From the cell containing the given text, extract its center point as [x, y] coordinate. 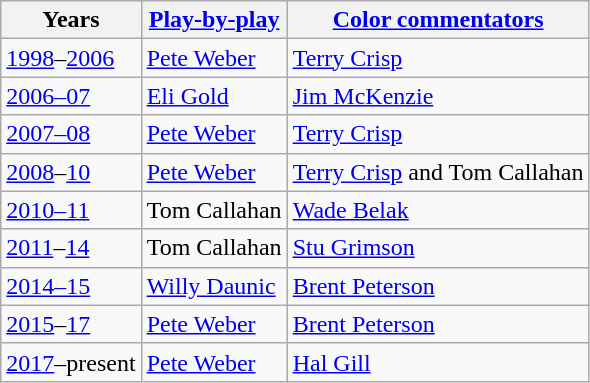
2007–08 [71, 134]
1998–2006 [71, 58]
2010–11 [71, 210]
Hal Gill [438, 362]
Willy Daunic [214, 286]
2015–17 [71, 324]
2008–10 [71, 172]
Stu Grimson [438, 248]
Terry Crisp and Tom Callahan [438, 172]
Wade Belak [438, 210]
Eli Gold [214, 96]
Jim McKenzie [438, 96]
2017–present [71, 362]
Color commentators [438, 20]
2014–15 [71, 286]
2006–07 [71, 96]
Play-by-play [214, 20]
Years [71, 20]
2011–14 [71, 248]
